Search for the cell housing the specified text and yield its [x, y] center coordinate. 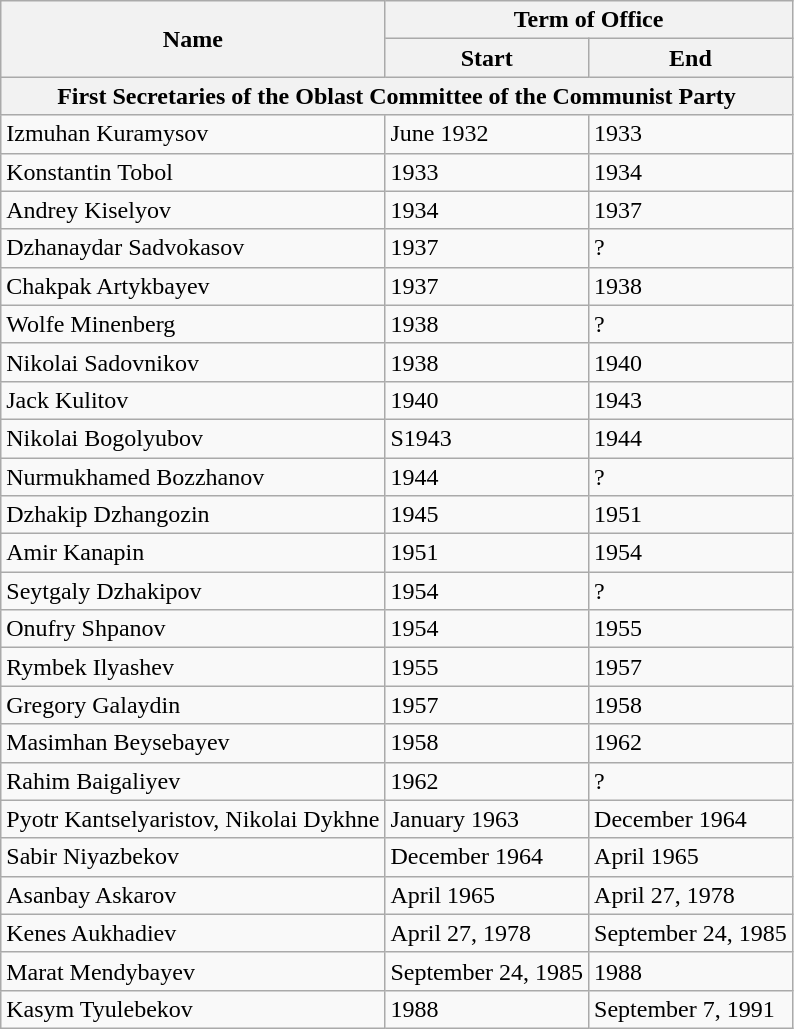
End [691, 58]
Masimhan Beysebayev [193, 743]
Start [487, 58]
June 1932 [487, 134]
Dzhakip Dzhangozin [193, 515]
Asanbay Askarov [193, 895]
Rymbek Ilyashev [193, 667]
Marat Mendybayev [193, 971]
Konstantin Tobol [193, 172]
Jack Kulitov [193, 400]
S1943 [487, 438]
Izmuhan Kuramysov [193, 134]
Gregory Galaydin [193, 705]
Amir Kanapin [193, 553]
September 7, 1991 [691, 1009]
Dzhanaydar Sadvokasov [193, 248]
Seytgaly Dzhakipov [193, 591]
Pyotr Kantselyaristov, Nikolai Dykhne [193, 819]
Nikolai Sadovnikov [193, 362]
Rahim Baigaliyev [193, 781]
Term of Office [588, 20]
Wolfe Minenberg [193, 324]
1945 [487, 515]
First Secretaries of the Oblast Committee of the Communist Party [397, 96]
Chakpak Artykbayev [193, 286]
Sabir Niyazbekov [193, 857]
Kasym Tyulebekov [193, 1009]
Nikolai Bogolyubov [193, 438]
Nurmukhamed Bozzhanov [193, 477]
Andrey Kiselyov [193, 210]
Onufry Shpanov [193, 629]
Name [193, 39]
January 1963 [487, 819]
Kenes Aukhadiev [193, 933]
1943 [691, 400]
